Find where the given text appears and provide that cell's center as [X, Y] coordinate. 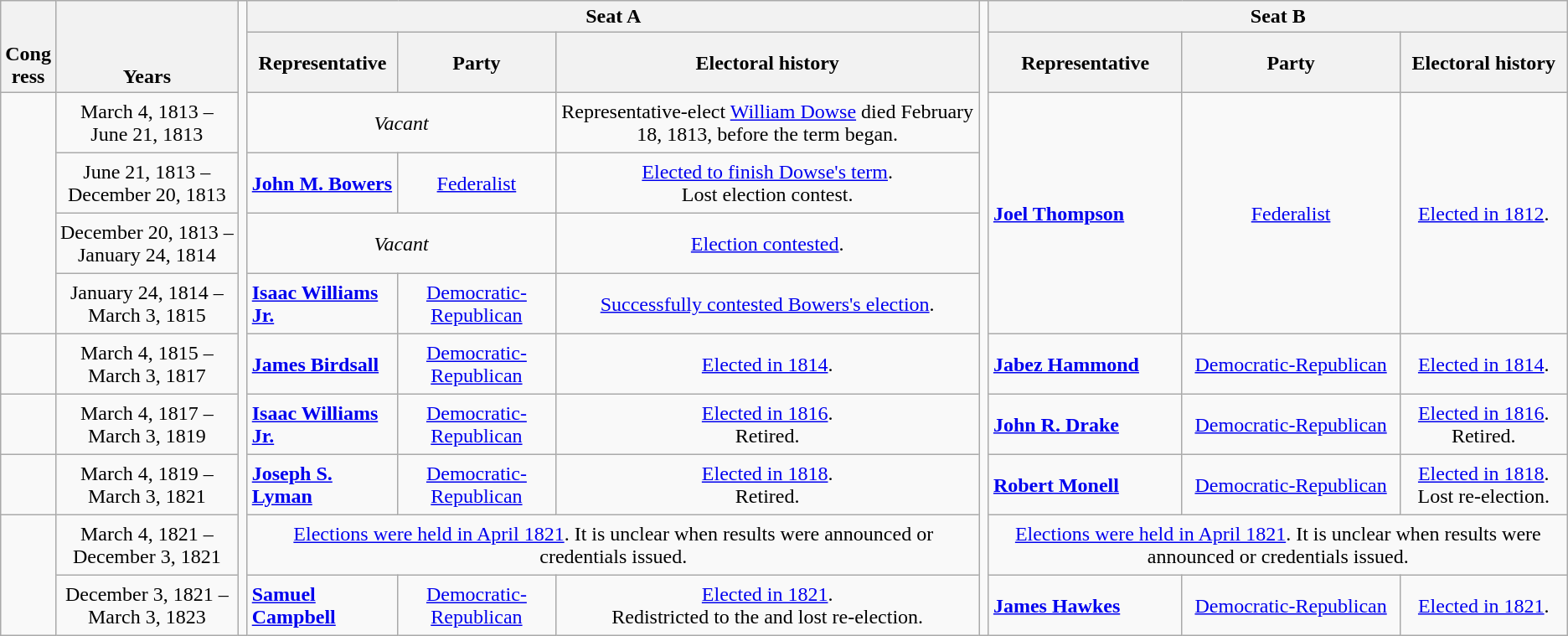
John R. Drake [1086, 425]
Congress [28, 47]
March 4, 1819 –March 3, 1821 [147, 485]
December 20, 1813 –January 24, 1814 [147, 244]
John M. Bowers [322, 184]
January 24, 1814 –March 3, 1815 [147, 304]
Seat B [1278, 17]
Elected in 1821. [1483, 606]
Elected in 1821.Redistricted to the and lost re-election. [767, 606]
Joel Thompson [1086, 214]
Elected in 1818.Lost re-election. [1483, 485]
March 4, 1821 –December 3, 1821 [147, 546]
June 21, 1813 –December 20, 1813 [147, 184]
December 3, 1821 –March 3, 1823 [147, 606]
March 4, 1813 –June 21, 1813 [147, 123]
Samuel Campbell [322, 606]
Election contested. [767, 244]
Robert Monell [1086, 485]
March 4, 1815 –March 3, 1817 [147, 365]
Joseph S. Lyman [322, 485]
Elected to finish Dowse's term.Lost election contest. [767, 184]
Years [147, 47]
Jabez Hammond [1086, 365]
Elected in 1812. [1483, 214]
James Birdsall [322, 365]
Successfully contested Bowers's election. [767, 304]
Elected in 1818.Retired. [767, 485]
James Hawkes [1086, 606]
Representative-elect William Dowse died February 18, 1813, before the term began. [767, 123]
March 4, 1817 –March 3, 1819 [147, 425]
Seat A [613, 17]
